Identify which cell holds the provided text, then report its (x, y) central coordinate. 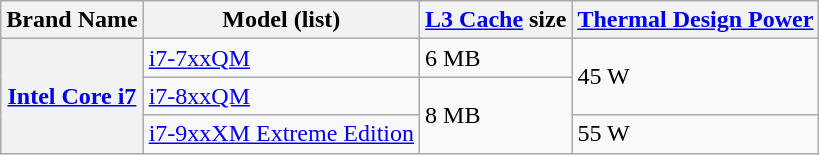
i7-7xxQM (281, 58)
55 W (696, 134)
Thermal Design Power (696, 20)
Model (list) (281, 20)
L3 Cache size (496, 20)
8 MB (496, 115)
Intel Core i7 (72, 96)
6 MB (496, 58)
Brand Name (72, 20)
i7-8xxQM (281, 96)
45 W (696, 77)
i7-9xxXM Extreme Edition (281, 134)
